Output the [X, Y] coordinate of the center of the cell containing the given text.  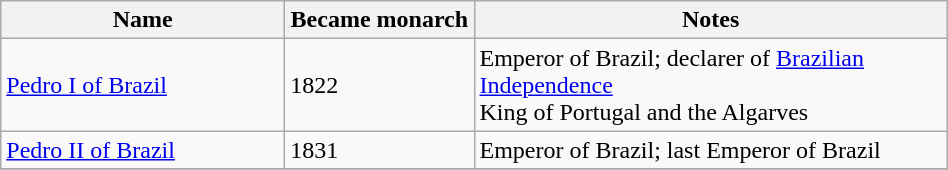
Pedro I of Brazil [143, 85]
Pedro II of Brazil [143, 150]
Emperor of Brazil; last Emperor of Brazil [710, 150]
1822 [380, 85]
Name [143, 20]
1831 [380, 150]
Emperor of Brazil; declarer of Brazilian Independence King of Portugal and the Algarves [710, 85]
Became monarch [380, 20]
Notes [710, 20]
